Pinpoint the cell where the given text exists, returning its (X, Y) midpoint coordinate. 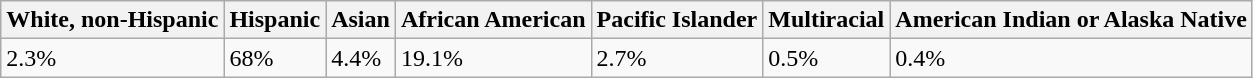
Pacific Islander (677, 20)
Multiracial (826, 20)
0.4% (1072, 58)
4.4% (361, 58)
2.3% (112, 58)
2.7% (677, 58)
Asian (361, 20)
Hispanic (275, 20)
American Indian or Alaska Native (1072, 20)
African American (493, 20)
68% (275, 58)
White, non-Hispanic (112, 20)
0.5% (826, 58)
19.1% (493, 58)
